Extract the [x, y] coordinate from the center of the cell holding the provided text.  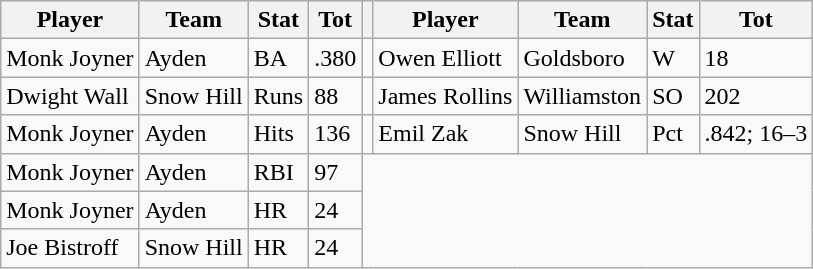
202 [756, 96]
Dwight Wall [70, 96]
88 [336, 96]
Runs [278, 96]
Williamston [582, 96]
18 [756, 58]
Emil Zak [446, 134]
SO [673, 96]
BA [278, 58]
.380 [336, 58]
Goldsboro [582, 58]
Joe Bistroff [70, 248]
97 [336, 172]
.842; 16–3 [756, 134]
James Rollins [446, 96]
Hits [278, 134]
Pct [673, 134]
RBI [278, 172]
Owen Elliott [446, 58]
136 [336, 134]
W [673, 58]
